Return the [x, y] coordinate for the center point of the cell that contains the specified text.  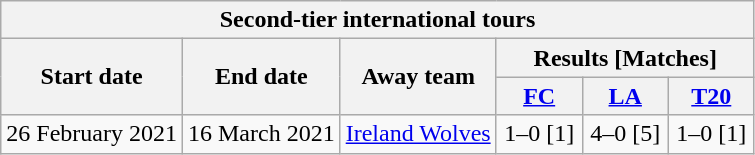
Results [Matches] [625, 58]
26 February 2021 [92, 134]
End date [261, 77]
Start date [92, 77]
Away team [418, 77]
T20 [711, 96]
Ireland Wolves [418, 134]
Second-tier international tours [378, 20]
LA [625, 96]
4–0 [5] [625, 134]
FC [539, 96]
16 March 2021 [261, 134]
